From the cell containing the given text, extract its center point as [x, y] coordinate. 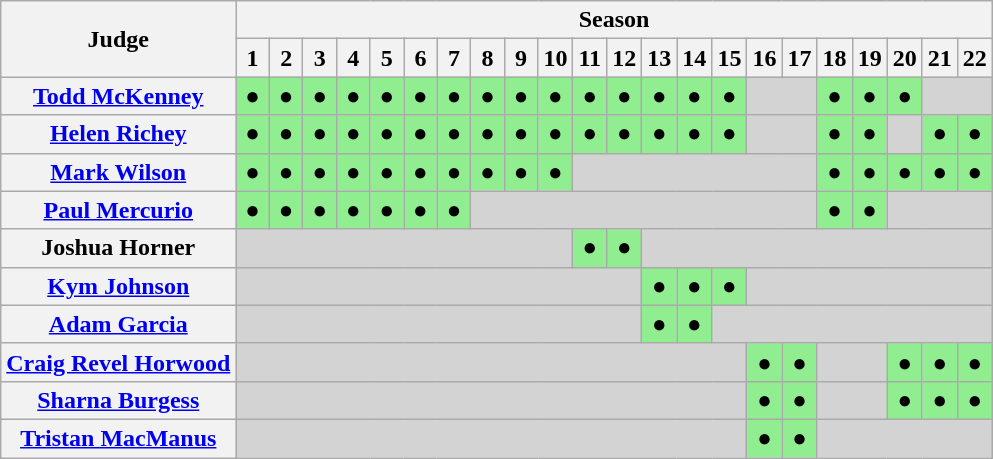
Joshua Horner [118, 248]
12 [624, 58]
2 [286, 58]
5 [387, 58]
Adam Garcia [118, 324]
Judge [118, 39]
22 [974, 58]
17 [800, 58]
21 [940, 58]
13 [660, 58]
Tristan MacManus [118, 438]
Todd McKenney [118, 96]
Mark Wilson [118, 172]
Sharna Burgess [118, 400]
Craig Revel Horwood [118, 362]
1 [253, 58]
8 [488, 58]
19 [870, 58]
16 [764, 58]
Season [614, 20]
3 [320, 58]
20 [904, 58]
11 [590, 58]
18 [834, 58]
9 [521, 58]
Paul Mercurio [118, 210]
Kym Johnson [118, 286]
10 [556, 58]
14 [694, 58]
15 [730, 58]
7 [454, 58]
6 [421, 58]
4 [353, 58]
Helen Richey [118, 134]
